From the cell containing the given text, extract its center point as [X, Y] coordinate. 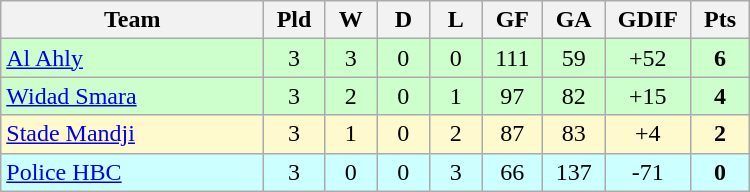
83 [574, 134]
59 [574, 58]
W [350, 20]
66 [512, 172]
+15 [648, 96]
Stade Mandji [132, 134]
L [456, 20]
GA [574, 20]
GDIF [648, 20]
82 [574, 96]
97 [512, 96]
87 [512, 134]
+4 [648, 134]
Pts [720, 20]
Team [132, 20]
4 [720, 96]
6 [720, 58]
Al Ahly [132, 58]
GF [512, 20]
D [404, 20]
111 [512, 58]
137 [574, 172]
Widad Smara [132, 96]
+52 [648, 58]
Police HBC [132, 172]
Pld [294, 20]
-71 [648, 172]
